Return (x, y) of the center of cell containing provided text 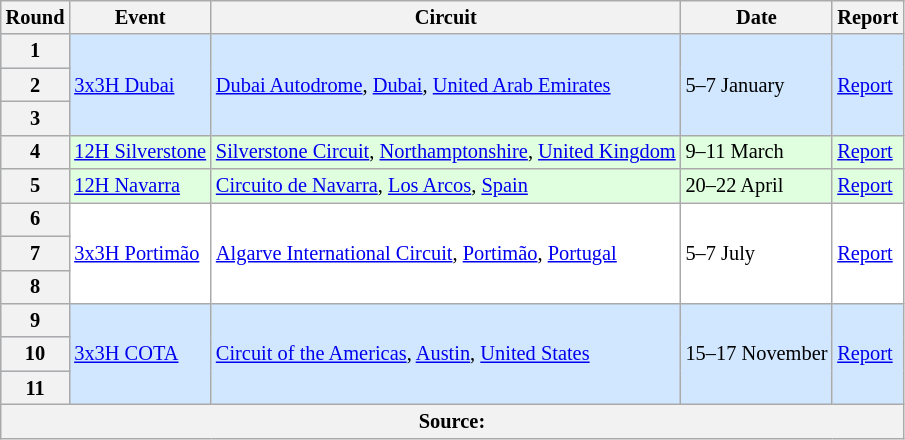
Circuit (446, 17)
9–11 March (757, 152)
2 (36, 85)
5 (36, 186)
7 (36, 253)
1 (36, 51)
20–22 April (757, 186)
10 (36, 354)
Circuit of the Americas, Austin, United States (446, 354)
Algarve International Circuit, Portimão, Portugal (446, 252)
12H Navarra (140, 186)
3x3H Dubai (140, 84)
9 (36, 320)
Silverstone Circuit, Northamptonshire, United Kingdom (446, 152)
Event (140, 17)
11 (36, 388)
Circuito de Navarra, Los Arcos, Spain (446, 186)
3 (36, 118)
8 (36, 287)
Round (36, 17)
Date (757, 17)
15–17 November (757, 354)
3x3H Portimão (140, 252)
12H Silverstone (140, 152)
6 (36, 219)
5–7 July (757, 252)
3x3H COTA (140, 354)
Dubai Autodrome, Dubai, United Arab Emirates (446, 84)
5–7 January (757, 84)
Source: (452, 421)
4 (36, 152)
